Locate the cell with the specified text and output its (x, y) center coordinate. 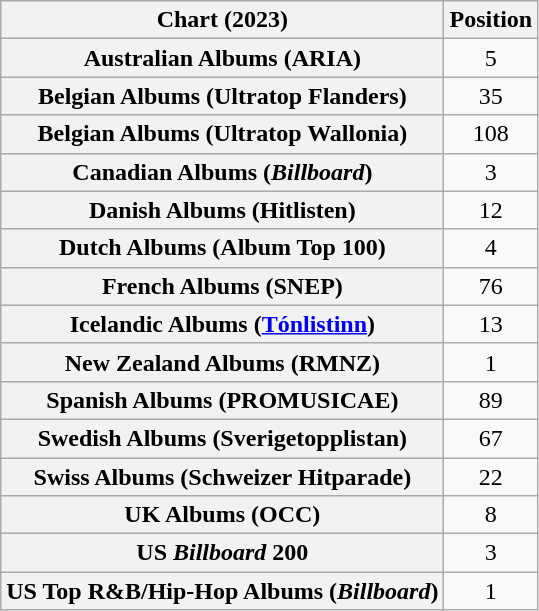
35 (491, 96)
Swiss Albums (Schweizer Hitparade) (222, 477)
Australian Albums (ARIA) (222, 58)
New Zealand Albums (RMNZ) (222, 362)
French Albums (SNEP) (222, 286)
Belgian Albums (Ultratop Wallonia) (222, 134)
22 (491, 477)
Position (491, 20)
108 (491, 134)
Chart (2023) (222, 20)
Dutch Albums (Album Top 100) (222, 248)
8 (491, 515)
76 (491, 286)
13 (491, 324)
US Billboard 200 (222, 553)
Spanish Albums (PROMUSICAE) (222, 400)
67 (491, 438)
Swedish Albums (Sverigetopplistan) (222, 438)
US Top R&B/Hip-Hop Albums (Billboard) (222, 591)
89 (491, 400)
Danish Albums (Hitlisten) (222, 210)
Belgian Albums (Ultratop Flanders) (222, 96)
Canadian Albums (Billboard) (222, 172)
4 (491, 248)
5 (491, 58)
Icelandic Albums (Tónlistinn) (222, 324)
UK Albums (OCC) (222, 515)
12 (491, 210)
